Return [X, Y] of the center of cell containing provided text 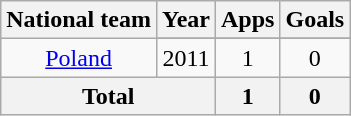
Total [108, 96]
National team [79, 20]
Year [186, 20]
Goals [315, 20]
2011 [186, 58]
Poland [79, 58]
Apps [248, 20]
